Detect which cell encompasses the target text, then output its (x, y) center coordinate. 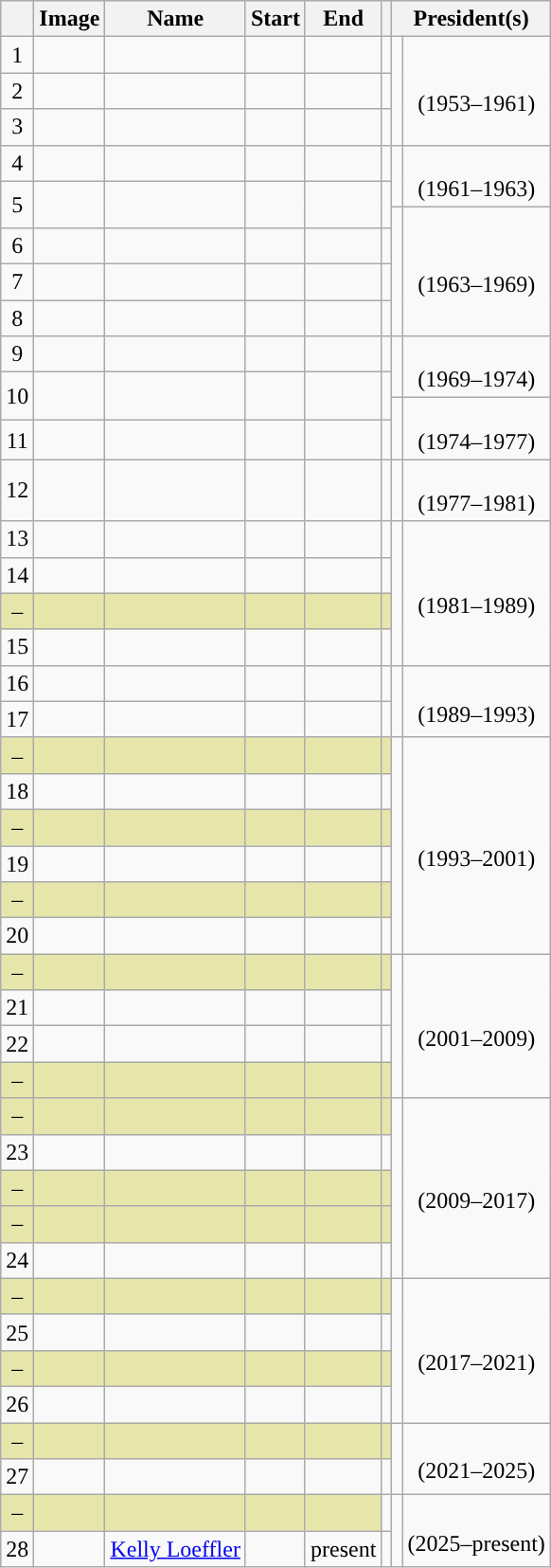
End (343, 19)
(1961–1963) (476, 176)
Start (275, 19)
18 (17, 791)
(1963–1969) (476, 271)
(2017–2021) (476, 1350)
12 (17, 491)
(2025–present) (476, 1531)
21 (17, 1008)
(1969–1974) (476, 368)
(2021–2025) (476, 1459)
Image (70, 19)
9 (17, 354)
15 (17, 647)
President(s) (471, 19)
26 (17, 1404)
17 (17, 719)
3 (17, 127)
8 (17, 318)
25 (17, 1332)
(1953–1961) (476, 91)
11 (17, 440)
23 (17, 1152)
4 (17, 163)
7 (17, 282)
19 (17, 863)
5 (17, 205)
(1993–2001) (476, 845)
(1989–1993) (476, 701)
14 (17, 575)
28 (17, 1549)
(1981–1989) (476, 593)
24 (17, 1260)
13 (17, 539)
22 (17, 1044)
27 (17, 1477)
6 (17, 246)
(2009–2017) (476, 1188)
2 (17, 91)
(1974–1977) (476, 428)
16 (17, 683)
10 (17, 396)
(2001–2009) (476, 1026)
(1977–1981) (476, 491)
present (343, 1549)
20 (17, 936)
Name (176, 19)
1 (17, 55)
Kelly Loeffler (176, 1549)
